Search for the cell housing the specified text and yield its (X, Y) center coordinate. 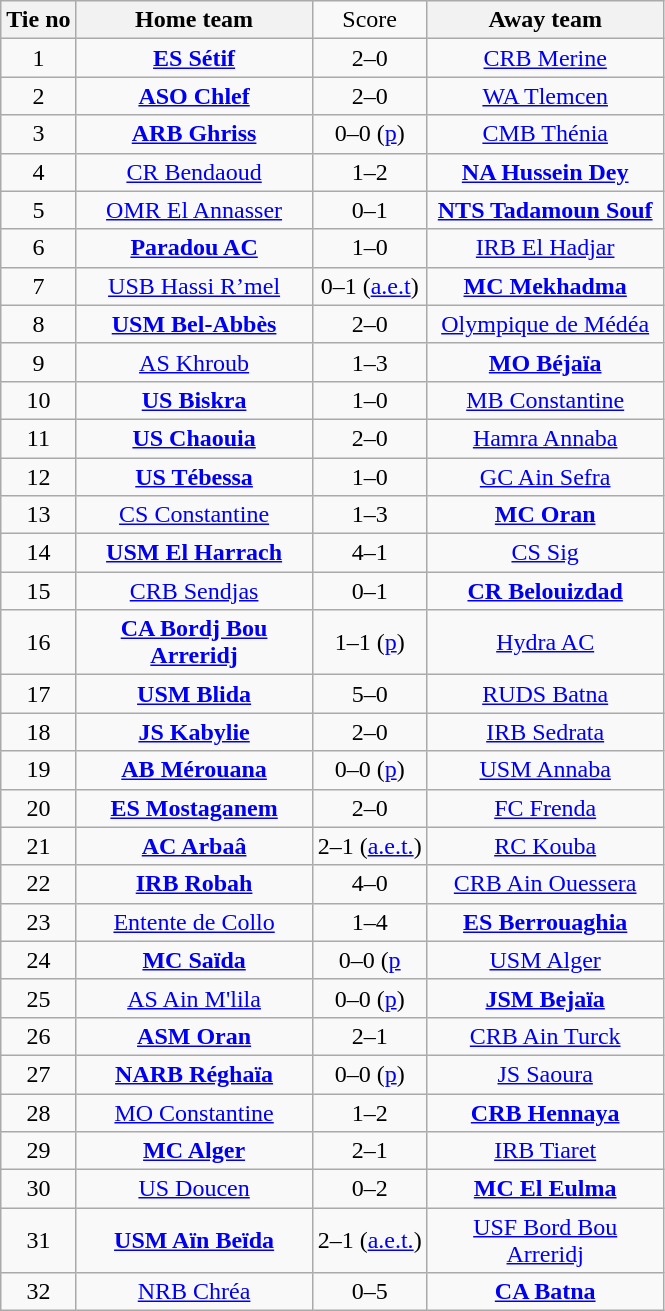
AS Ain M'lila (194, 998)
CRB Ain Turck (545, 1036)
USB Hassi R’mel (194, 286)
0–5 (370, 1292)
JS Saoura (545, 1074)
0–0 (p (370, 960)
USM Annaba (545, 770)
NTS Tadamoun Souf (545, 210)
GC Ain Sefra (545, 477)
CR Belouizdad (545, 591)
ASM Oran (194, 1036)
MC Mekhadma (545, 286)
3 (38, 134)
10 (38, 400)
ES Mostaganem (194, 808)
Hamra Annaba (545, 438)
US Biskra (194, 400)
1–1 (p) (370, 642)
MO Constantine (194, 1113)
ARB Ghriss (194, 134)
Entente de Collo (194, 922)
16 (38, 642)
5–0 (370, 694)
CRB Merine (545, 58)
29 (38, 1151)
11 (38, 438)
Olympique de Médéa (545, 324)
8 (38, 324)
MC El Eulma (545, 1189)
13 (38, 515)
MC Alger (194, 1151)
US Doucen (194, 1189)
JSM Bejaïa (545, 998)
CRB Ain Ouessera (545, 884)
Away team (545, 20)
14 (38, 553)
CRB Hennaya (545, 1113)
IRB Tiaret (545, 1151)
WA Tlemcen (545, 96)
26 (38, 1036)
USM El Harrach (194, 553)
24 (38, 960)
CA Bordj Bou Arreridj (194, 642)
0–1 (a.e.t) (370, 286)
NA Hussein Dey (545, 172)
32 (38, 1292)
Hydra AC (545, 642)
12 (38, 477)
AS Khroub (194, 362)
AC Arbaâ (194, 846)
MC Saïda (194, 960)
NARB Réghaïa (194, 1074)
19 (38, 770)
AB Mérouana (194, 770)
MC Oran (545, 515)
28 (38, 1113)
15 (38, 591)
RC Kouba (545, 846)
Paradou AC (194, 248)
CR Bendaoud (194, 172)
ES Sétif (194, 58)
30 (38, 1189)
Score (370, 20)
IRB Sedrata (545, 732)
9 (38, 362)
FC Frenda (545, 808)
18 (38, 732)
4–1 (370, 553)
US Tébessa (194, 477)
23 (38, 922)
31 (38, 1240)
Home team (194, 20)
21 (38, 846)
Tie no (38, 20)
22 (38, 884)
USM Bel-Abbès (194, 324)
CA Batna (545, 1292)
MO Béjaïa (545, 362)
JS Kabylie (194, 732)
17 (38, 694)
27 (38, 1074)
7 (38, 286)
0–2 (370, 1189)
CS Constantine (194, 515)
IRB Robah (194, 884)
5 (38, 210)
4 (38, 172)
25 (38, 998)
RUDS Batna (545, 694)
USM Blida (194, 694)
20 (38, 808)
USM Alger (545, 960)
IRB El Hadjar (545, 248)
CMB Thénia (545, 134)
1 (38, 58)
USM Aïn Beïda (194, 1240)
4–0 (370, 884)
USF Bord Bou Arreridj (545, 1240)
CS Sig (545, 553)
CRB Sendjas (194, 591)
OMR El Annasser (194, 210)
NRB Chréa (194, 1292)
6 (38, 248)
1–4 (370, 922)
US Chaouia (194, 438)
2 (38, 96)
ES Berrouaghia (545, 922)
ASO Chlef (194, 96)
MB Constantine (545, 400)
